Return [x, y] of the center of cell containing provided text 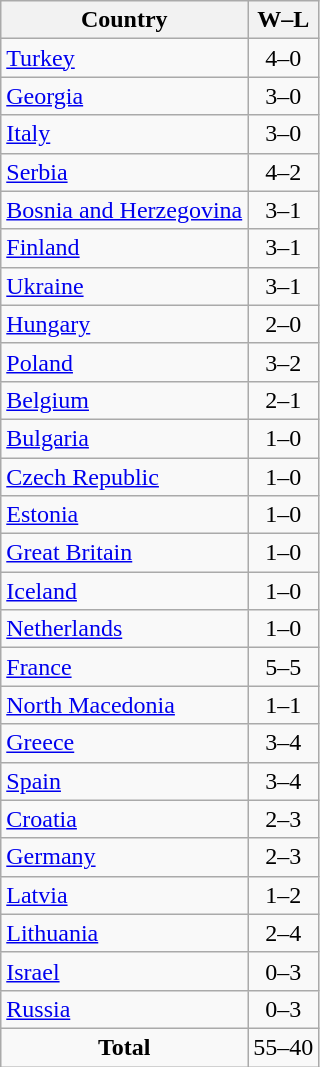
2–0 [284, 324]
2–1 [284, 400]
5–5 [284, 667]
France [124, 667]
Croatia [124, 819]
Poland [124, 362]
Russia [124, 1009]
Belgium [124, 400]
Germany [124, 857]
Iceland [124, 591]
1–1 [284, 705]
Hungary [124, 324]
Lithuania [124, 933]
W–L [284, 20]
Turkey [124, 58]
Country [124, 20]
55–40 [284, 1047]
Great Britain [124, 553]
Finland [124, 248]
Georgia [124, 96]
North Macedonia [124, 705]
Italy [124, 134]
Bulgaria [124, 438]
Israel [124, 971]
Czech Republic [124, 477]
1–2 [284, 895]
Spain [124, 781]
Bosnia and Herzegovina [124, 210]
4–0 [284, 58]
3–2 [284, 362]
2–4 [284, 933]
4–2 [284, 172]
Serbia [124, 172]
Total [124, 1047]
Greece [124, 743]
Netherlands [124, 629]
Estonia [124, 515]
Ukraine [124, 286]
Latvia [124, 895]
